Find where the given text appears and provide that cell's center as (X, Y) coordinate. 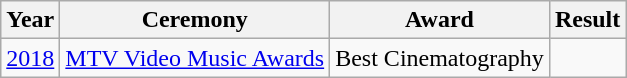
Ceremony (195, 20)
Year (30, 20)
2018 (30, 58)
MTV Video Music Awards (195, 58)
Result (587, 20)
Award (440, 20)
Best Cinematography (440, 58)
